Provide the (x, y) coordinate of the cell's center where the given text is located.  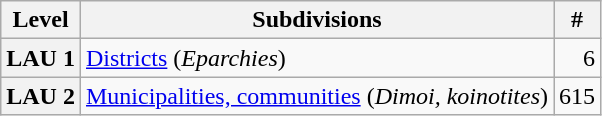
Districts (Eparchies) (316, 58)
6 (578, 58)
615 (578, 96)
Subdivisions (316, 20)
LAU 1 (41, 58)
LAU 2 (41, 96)
# (578, 20)
Level (41, 20)
Municipalities, communities (Dimoi, koinotites) (316, 96)
